Detect which cell encompasses the target text, then output its (x, y) center coordinate. 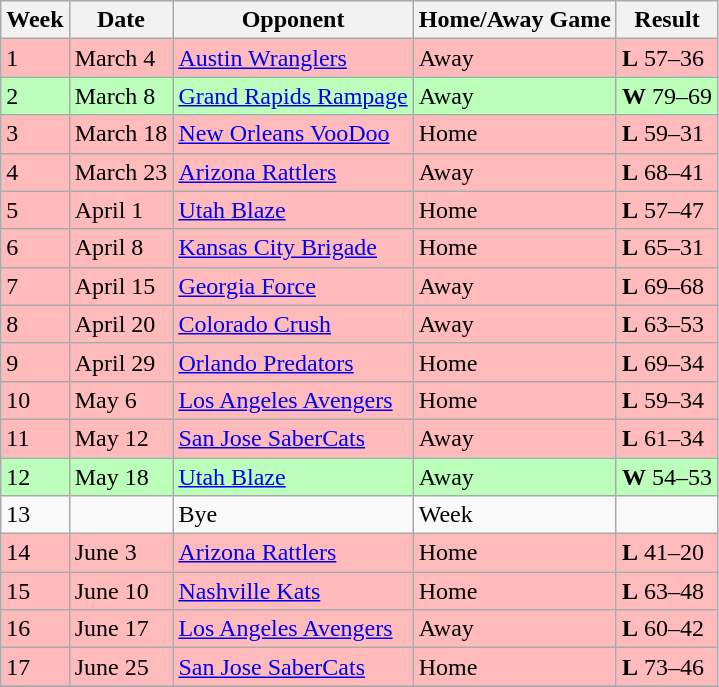
April 20 (121, 324)
March 23 (121, 172)
Home/Away Game (514, 20)
2 (35, 96)
L 73–46 (666, 667)
W 54–53 (666, 477)
June 10 (121, 591)
L 61–34 (666, 438)
June 17 (121, 629)
March 18 (121, 134)
14 (35, 553)
Kansas City Brigade (293, 248)
L 63–53 (666, 324)
May 6 (121, 400)
New Orleans VooDoo (293, 134)
L 59–34 (666, 400)
Orlando Predators (293, 362)
L 63–48 (666, 591)
10 (35, 400)
Nashville Kats (293, 591)
9 (35, 362)
April 29 (121, 362)
6 (35, 248)
12 (35, 477)
L 69–68 (666, 286)
Colorado Crush (293, 324)
L 57–36 (666, 58)
16 (35, 629)
Austin Wranglers (293, 58)
Georgia Force (293, 286)
13 (35, 515)
5 (35, 210)
June 25 (121, 667)
7 (35, 286)
June 3 (121, 553)
L 60–42 (666, 629)
1 (35, 58)
17 (35, 667)
3 (35, 134)
Opponent (293, 20)
8 (35, 324)
L 57–47 (666, 210)
15 (35, 591)
March 4 (121, 58)
W 79–69 (666, 96)
L 68–41 (666, 172)
Bye (293, 515)
L 59–31 (666, 134)
4 (35, 172)
L 69–34 (666, 362)
Date (121, 20)
March 8 (121, 96)
April 15 (121, 286)
11 (35, 438)
Grand Rapids Rampage (293, 96)
May 18 (121, 477)
April 8 (121, 248)
April 1 (121, 210)
L 41–20 (666, 553)
May 12 (121, 438)
Result (666, 20)
L 65–31 (666, 248)
